Return (x, y) of the center of cell containing provided text 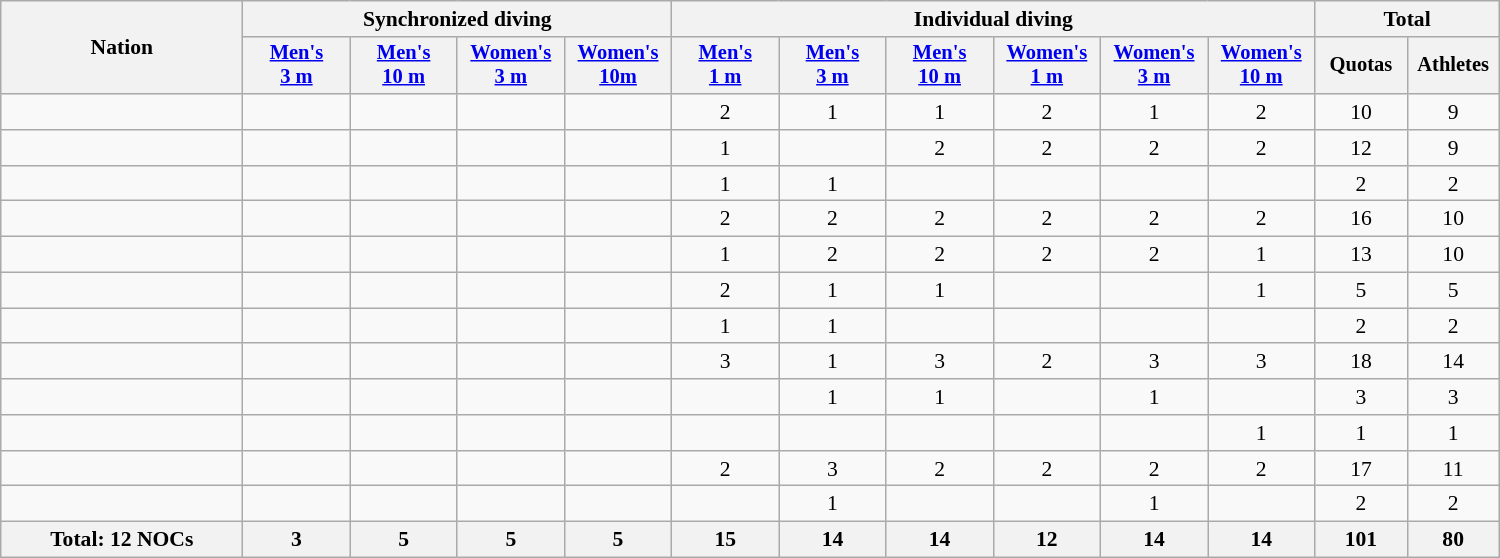
Athletes (1453, 66)
17 (1361, 469)
Total: 12 NOCs (122, 540)
101 (1361, 540)
13 (1361, 255)
Women's10 m (1262, 66)
16 (1361, 219)
Nation (122, 48)
Women's1 m (1046, 66)
18 (1361, 362)
Men's1 m (726, 66)
Individual diving (994, 19)
Total (1407, 19)
Women's10m (618, 66)
Quotas (1361, 66)
15 (726, 540)
11 (1453, 469)
80 (1453, 540)
Synchronized diving (458, 19)
